Return (x, y) of the center of cell containing provided text 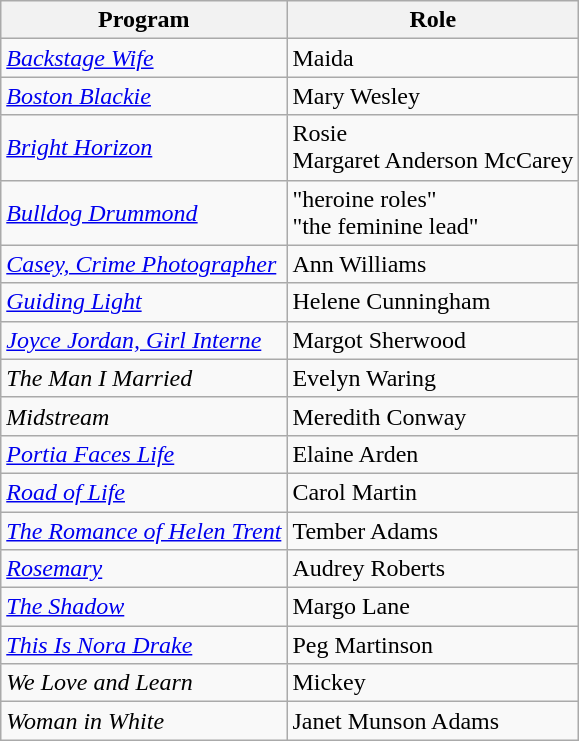
Audrey Roberts (433, 569)
Bulldog Drummond (144, 212)
Maida (433, 58)
Evelyn Waring (433, 378)
Helene Cunningham (433, 302)
Meredith Conway (433, 416)
Ann Williams (433, 264)
Carol Martin (433, 492)
Rosemary (144, 569)
Elaine Arden (433, 454)
The Man I Married (144, 378)
RosieMargaret Anderson McCarey (433, 148)
Peg Martinson (433, 645)
Road of Life (144, 492)
The Romance of Helen Trent (144, 531)
This Is Nora Drake (144, 645)
Margo Lane (433, 607)
Program (144, 20)
Casey, Crime Photographer (144, 264)
The Shadow (144, 607)
Backstage Wife (144, 58)
Margot Sherwood (433, 340)
"heroine roles""the feminine lead" (433, 212)
Janet Munson Adams (433, 721)
Mary Wesley (433, 96)
Mickey (433, 683)
Tember Adams (433, 531)
Joyce Jordan, Girl Interne (144, 340)
Role (433, 20)
We Love and Learn (144, 683)
Midstream (144, 416)
Boston Blackie (144, 96)
Woman in White (144, 721)
Bright Horizon (144, 148)
Portia Faces Life (144, 454)
Guiding Light (144, 302)
